Identify which cell holds the provided text, then report its [X, Y] central coordinate. 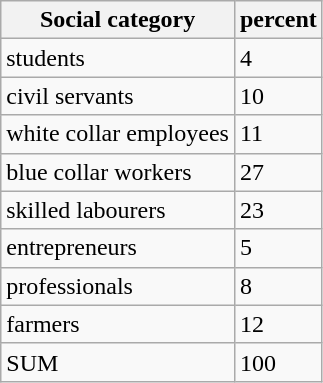
27 [278, 172]
blue collar workers [118, 172]
entrepreneurs [118, 248]
100 [278, 362]
skilled labourers [118, 210]
23 [278, 210]
professionals [118, 286]
8 [278, 286]
percent [278, 20]
10 [278, 96]
white collar employees [118, 134]
civil servants [118, 96]
5 [278, 248]
4 [278, 58]
12 [278, 324]
students [118, 58]
SUM [118, 362]
11 [278, 134]
Social category [118, 20]
farmers [118, 324]
